Return [x, y] of the center of cell containing provided text 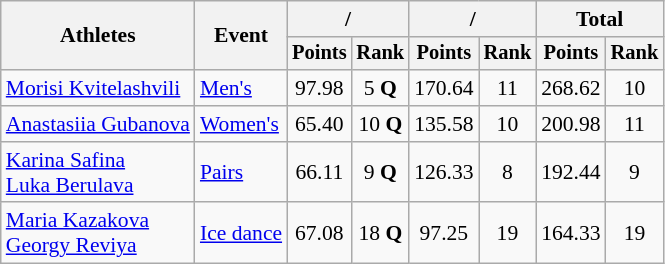
126.33 [444, 172]
Pairs [241, 172]
Event [241, 36]
5 Q [381, 88]
268.62 [570, 88]
Anastasiia Gubanova [98, 124]
18 Q [381, 234]
66.11 [319, 172]
8 [508, 172]
65.40 [319, 124]
Ice dance [241, 234]
164.33 [570, 234]
170.64 [444, 88]
10 Q [381, 124]
67.08 [319, 234]
Women's [241, 124]
9 [635, 172]
97.98 [319, 88]
200.98 [570, 124]
Karina SafinaLuka Berulava [98, 172]
192.44 [570, 172]
Athletes [98, 36]
Total [600, 19]
Maria KazakovaGeorgy Reviya [98, 234]
9 Q [381, 172]
Men's [241, 88]
97.25 [444, 234]
Morisi Kvitelashvili [98, 88]
135.58 [444, 124]
